Extract the [X, Y] coordinate from the center of the cell holding the provided text.  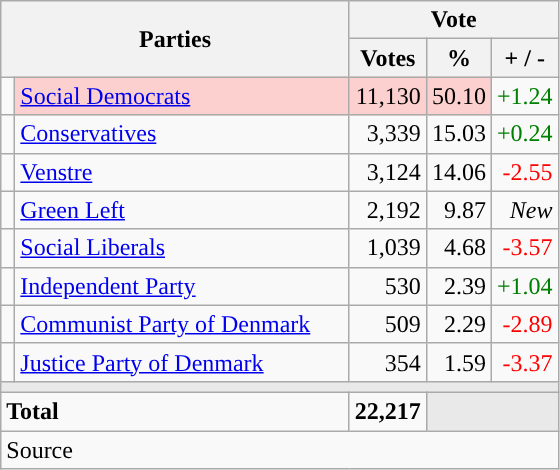
Vote [454, 20]
-3.57 [524, 248]
+ / - [524, 58]
-3.37 [524, 362]
4.68 [458, 248]
15.03 [458, 134]
Parties [176, 39]
3,339 [388, 134]
509 [388, 324]
Independent Party [182, 286]
2,192 [388, 210]
Conservatives [182, 134]
2.29 [458, 324]
354 [388, 362]
11,130 [388, 96]
530 [388, 286]
Justice Party of Denmark [182, 362]
14.06 [458, 172]
50.10 [458, 96]
Social Democrats [182, 96]
2.39 [458, 286]
Venstre [182, 172]
Green Left [182, 210]
Total [176, 411]
1,039 [388, 248]
-2.89 [524, 324]
3,124 [388, 172]
Communist Party of Denmark [182, 324]
+1.04 [524, 286]
+1.24 [524, 96]
Votes [388, 58]
New [524, 210]
% [458, 58]
22,217 [388, 411]
9.87 [458, 210]
-2.55 [524, 172]
1.59 [458, 362]
Social Liberals [182, 248]
+0.24 [524, 134]
Source [280, 449]
